Search for the cell housing the specified text and yield its [x, y] center coordinate. 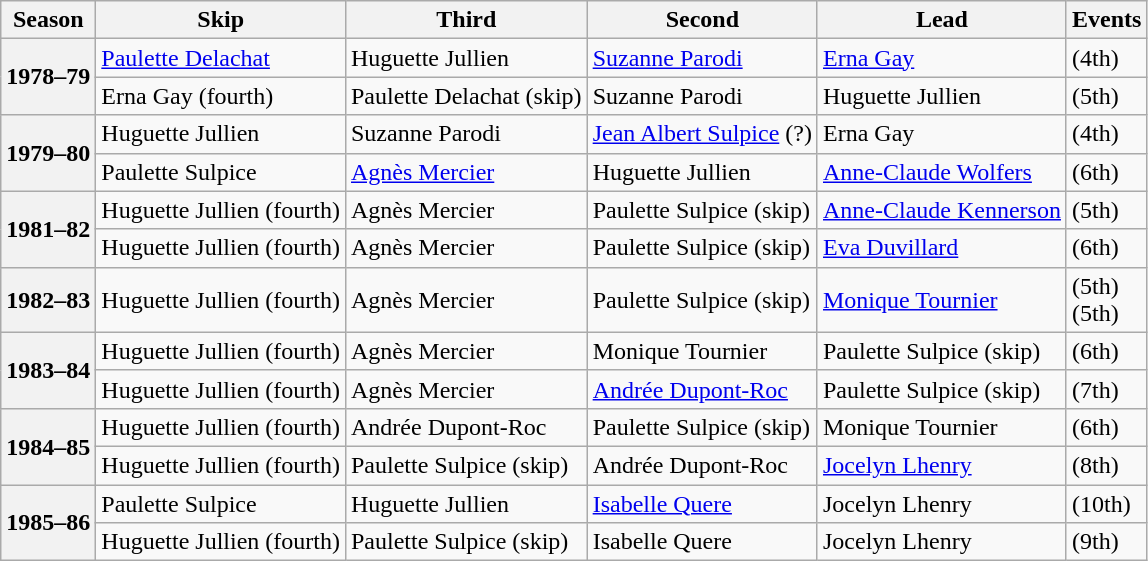
(5th) (5th) [1106, 300]
1979–80 [48, 153]
(9th) [1106, 542]
1982–83 [48, 300]
Erna Gay (fourth) [221, 96]
Season [48, 20]
Anne-Claude Kennerson [942, 210]
Anne-Claude Wolfers [942, 172]
Second [702, 20]
1978–79 [48, 77]
(7th) [1106, 389]
Jean Albert Sulpice (?) [702, 134]
Paulette Delachat (skip) [466, 96]
1985–86 [48, 522]
Lead [942, 20]
(10th) [1106, 503]
1983–84 [48, 370]
Third [466, 20]
1984–85 [48, 446]
Events [1106, 20]
Paulette Delachat [221, 58]
Skip [221, 20]
Eva Duvillard [942, 248]
(8th) [1106, 465]
1981–82 [48, 229]
